Output the (x, y) coordinate of the center of the cell containing the given text.  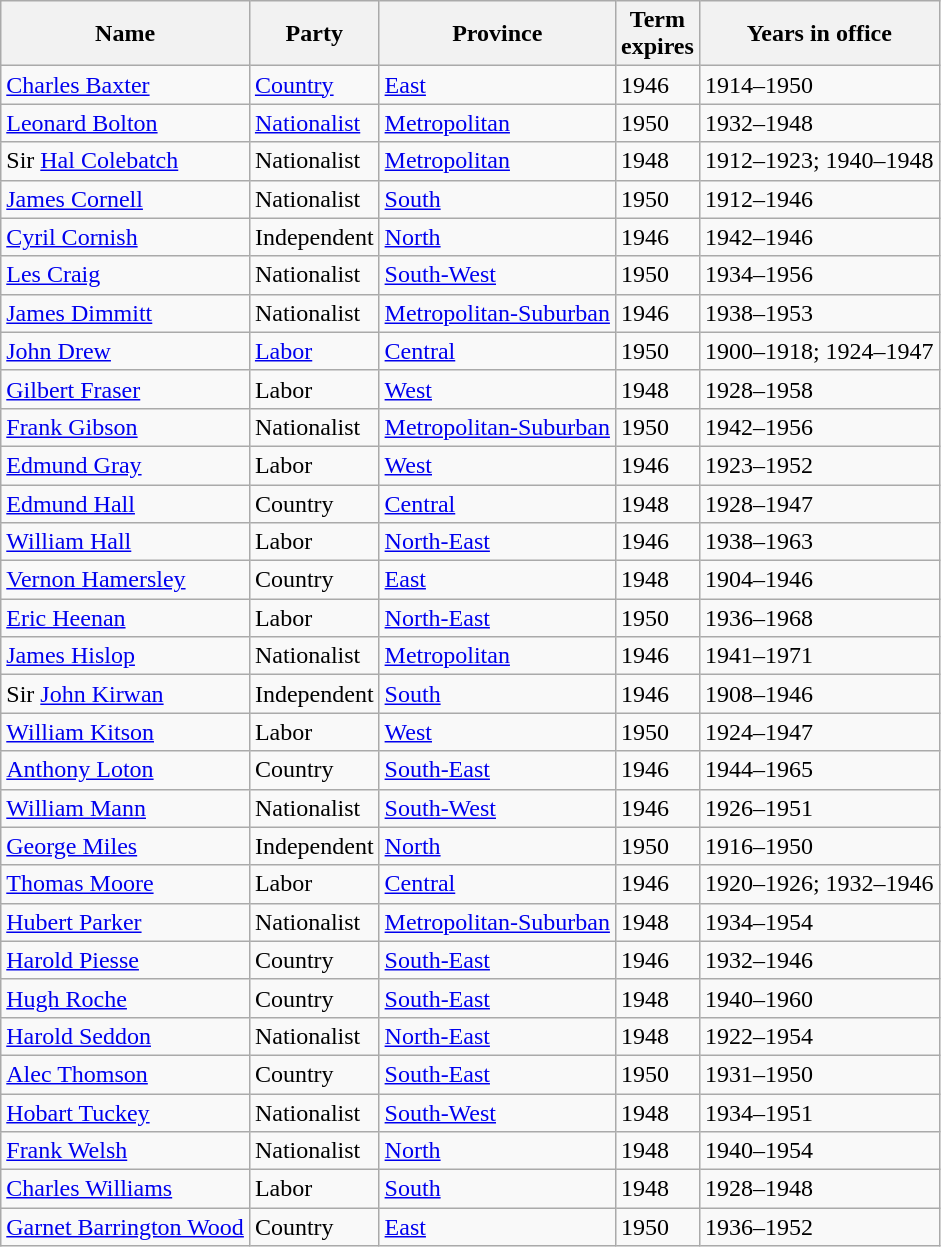
Edmund Hall (126, 503)
Party (314, 34)
1944–1965 (819, 770)
1934–1956 (819, 275)
1936–1952 (819, 1227)
1914–1950 (819, 85)
Vernon Hamersley (126, 580)
Name (126, 34)
Gilbert Fraser (126, 389)
Province (497, 34)
1934–1954 (819, 922)
William Mann (126, 808)
Garnet Barrington Wood (126, 1227)
Alec Thomson (126, 1074)
1931–1950 (819, 1074)
Hubert Parker (126, 922)
1932–1948 (819, 123)
William Hall (126, 542)
George Miles (126, 846)
1922–1954 (819, 1036)
1932–1946 (819, 960)
Harold Piesse (126, 960)
1940–1960 (819, 998)
1900–1918; 1924–1947 (819, 351)
1908–1946 (819, 694)
1924–1947 (819, 732)
1936–1968 (819, 618)
James Dimmitt (126, 313)
Frank Gibson (126, 427)
1928–1958 (819, 389)
1938–1963 (819, 542)
1926–1951 (819, 808)
William Kitson (126, 732)
Eric Heenan (126, 618)
Frank Welsh (126, 1151)
1938–1953 (819, 313)
1928–1948 (819, 1189)
Leonard Bolton (126, 123)
Cyril Cornish (126, 237)
1941–1971 (819, 656)
1920–1926; 1932–1946 (819, 884)
Termexpires (657, 34)
Hobart Tuckey (126, 1113)
James Cornell (126, 199)
John Drew (126, 351)
Anthony Loton (126, 770)
1904–1946 (819, 580)
1934–1951 (819, 1113)
1940–1954 (819, 1151)
Sir Hal Colebatch (126, 161)
Les Craig (126, 275)
James Hislop (126, 656)
Years in office (819, 34)
Hugh Roche (126, 998)
Thomas Moore (126, 884)
Harold Seddon (126, 1036)
1912–1923; 1940–1948 (819, 161)
Edmund Gray (126, 465)
1942–1956 (819, 427)
1912–1946 (819, 199)
1928–1947 (819, 503)
Sir John Kirwan (126, 694)
1923–1952 (819, 465)
1942–1946 (819, 237)
1916–1950 (819, 846)
Charles Baxter (126, 85)
Charles Williams (126, 1189)
